Detect which cell encompasses the target text, then output its [x, y] center coordinate. 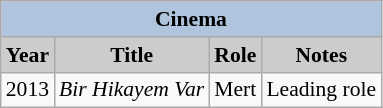
Leading role [321, 90]
Mert [235, 90]
Bir Hikayem Var [132, 90]
Notes [321, 55]
Cinema [191, 19]
Title [132, 55]
Year [28, 55]
2013 [28, 90]
Role [235, 55]
